Return the [X, Y] coordinate for the center point of the cell that contains the specified text.  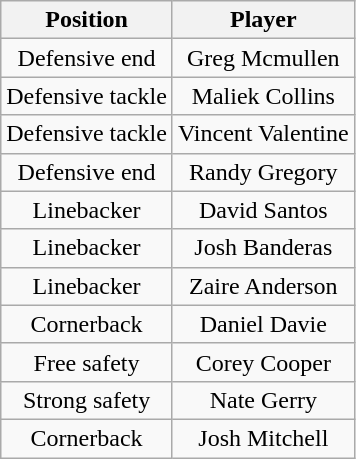
Free safety [87, 362]
Greg Mcmullen [263, 58]
David Santos [263, 210]
Vincent Valentine [263, 134]
Daniel Davie [263, 324]
Nate Gerry [263, 400]
Randy Gregory [263, 172]
Maliek Collins [263, 96]
Josh Banderas [263, 248]
Josh Mitchell [263, 438]
Player [263, 20]
Zaire Anderson [263, 286]
Corey Cooper [263, 362]
Strong safety [87, 400]
Position [87, 20]
